For the text-containing cell, return its midpoint in (X, Y) coordinate format. 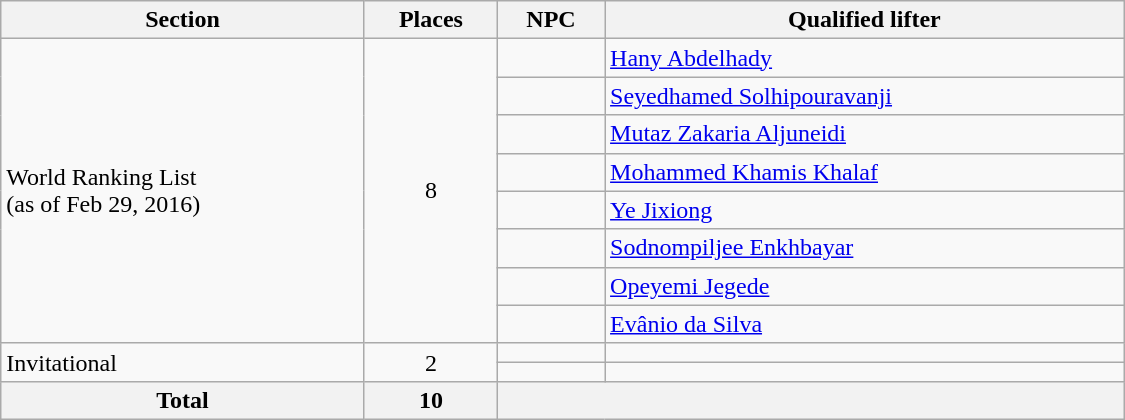
Places (430, 20)
World Ranking List(as of Feb 29, 2016) (183, 191)
Sodnompiljee Enkhbayar (865, 248)
Mohammed Khamis Khalaf (865, 172)
2 (430, 362)
Section (183, 20)
Evânio da Silva (865, 324)
Opeyemi Jegede (865, 286)
Invitational (183, 362)
Qualified lifter (865, 20)
Ye Jixiong (865, 210)
Seyedhamed Solhipouravanji (865, 96)
8 (430, 191)
NPC (550, 20)
Hany Abdelhady (865, 58)
Mutaz Zakaria Aljuneidi (865, 134)
Total (183, 400)
10 (430, 400)
